Capture the cell that displays the provided text and extract its [X, Y] central coordinate. 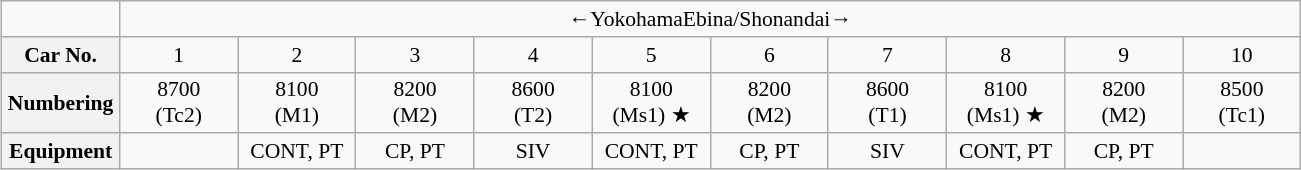
1 [179, 55]
Equipment [61, 152]
8600 (T2) [533, 102]
4 [533, 55]
2 [297, 55]
←YokohamaEbina/Shonandai→ [710, 19]
Car No. [61, 55]
6 [769, 55]
8 [1006, 55]
10 [1242, 55]
8100 (M1) [297, 102]
3 [415, 55]
8700 (Tc2) [179, 102]
7 [887, 55]
Numbering [61, 102]
8600 (T1) [887, 102]
5 [651, 55]
9 [1124, 55]
8500 (Tc1) [1242, 102]
